Return (X, Y) of the center of cell containing provided text 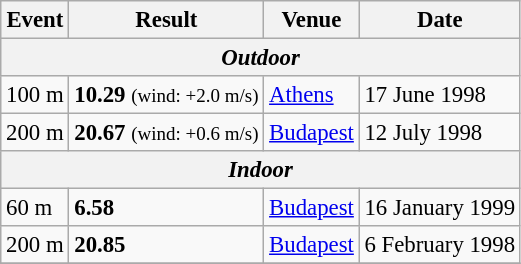
20.67 (wind: +0.6 m/s) (166, 133)
Indoor (261, 170)
Event (35, 20)
6.58 (166, 208)
10.29 (wind: +2.0 m/s) (166, 95)
17 June 1998 (440, 95)
Athens (312, 95)
16 January 1999 (440, 208)
Date (440, 20)
100 m (35, 95)
Venue (312, 20)
Outdoor (261, 58)
6 February 1998 (440, 245)
20.85 (166, 245)
60 m (35, 208)
12 July 1998 (440, 133)
Result (166, 20)
